Locate the cell with the specified text and output its [x, y] center coordinate. 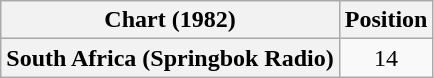
14 [386, 58]
Chart (1982) [170, 20]
South Africa (Springbok Radio) [170, 58]
Position [386, 20]
